Locate the cell with the specified text and output its (x, y) center coordinate. 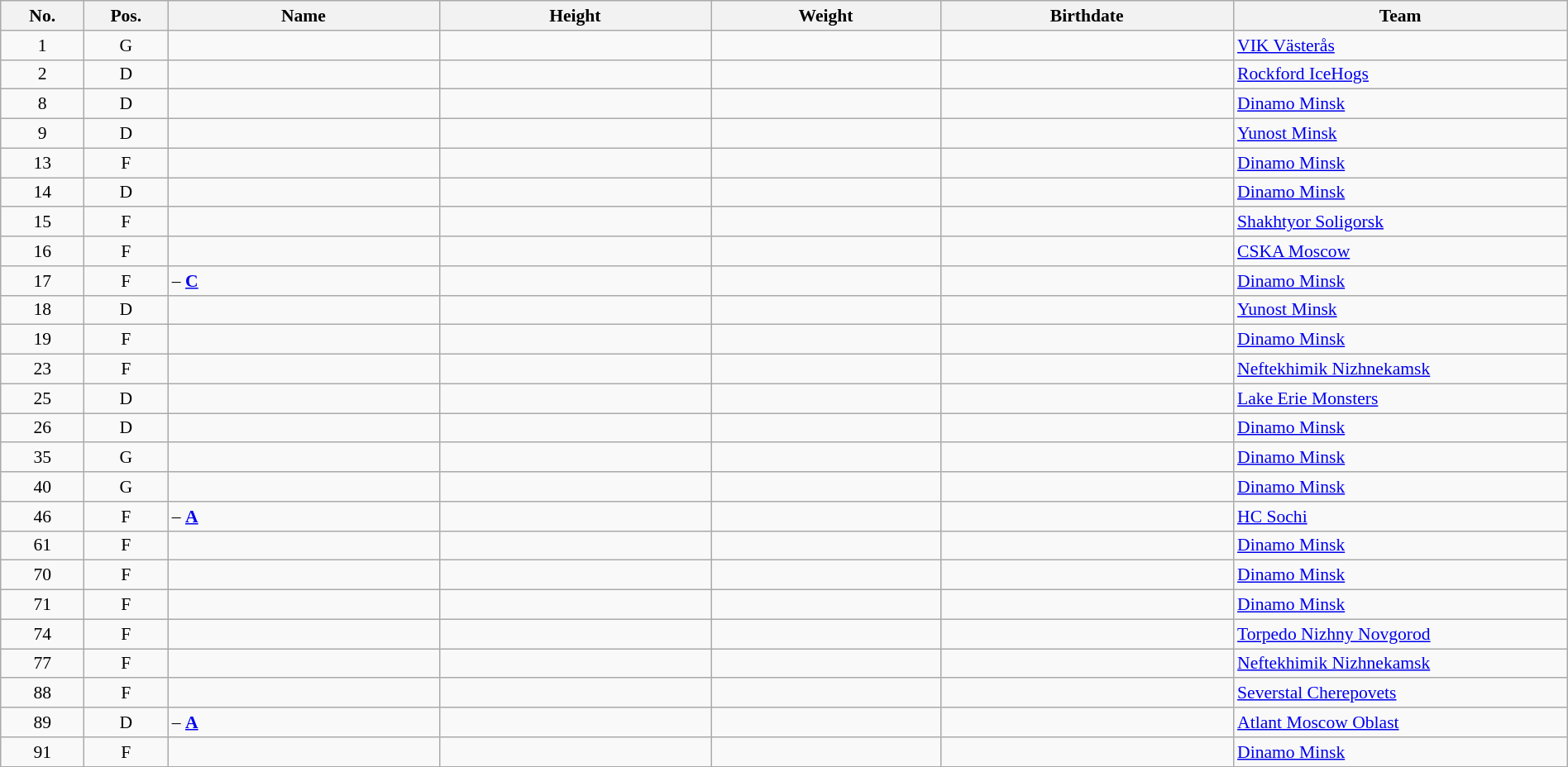
VIK Västerås (1400, 45)
CSKA Moscow (1400, 251)
Birthdate (1087, 16)
14 (43, 193)
No. (43, 16)
40 (43, 487)
61 (43, 545)
89 (43, 722)
Name (304, 16)
Rockford IceHogs (1400, 74)
16 (43, 251)
Torpedo Nizhny Novgorod (1400, 634)
Team (1400, 16)
18 (43, 310)
Atlant Moscow Oblast (1400, 722)
2 (43, 74)
91 (43, 752)
Lake Erie Monsters (1400, 398)
Shakhtyor Soligorsk (1400, 222)
23 (43, 369)
9 (43, 134)
17 (43, 281)
– C (304, 281)
19 (43, 340)
15 (43, 222)
88 (43, 693)
1 (43, 45)
35 (43, 458)
13 (43, 163)
25 (43, 398)
74 (43, 634)
Severstal Cherepovets (1400, 693)
71 (43, 605)
8 (43, 104)
77 (43, 664)
46 (43, 517)
Weight (826, 16)
26 (43, 428)
Pos. (126, 16)
Height (575, 16)
HC Sochi (1400, 517)
70 (43, 575)
